For the text-containing cell, return its midpoint in (X, Y) coordinate format. 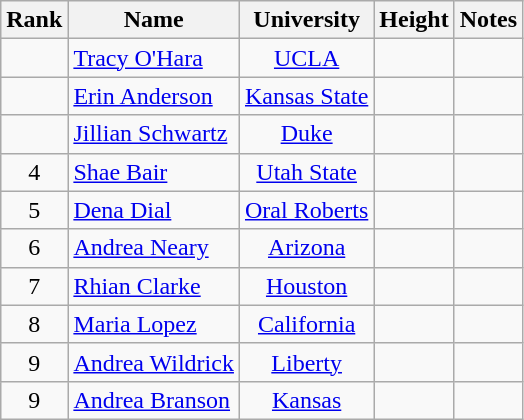
7 (34, 286)
Liberty (306, 362)
4 (34, 172)
6 (34, 248)
8 (34, 324)
UCLA (306, 58)
Utah State (306, 172)
Rhian Clarke (154, 286)
Notes (488, 20)
Andrea Wildrick (154, 362)
Oral Roberts (306, 210)
Andrea Neary (154, 248)
Height (414, 20)
Kansas State (306, 96)
Name (154, 20)
Shae Bair (154, 172)
Arizona (306, 248)
Dena Dial (154, 210)
California (306, 324)
Andrea Branson (154, 400)
Duke (306, 134)
Rank (34, 20)
University (306, 20)
Maria Lopez (154, 324)
Houston (306, 286)
Kansas (306, 400)
5 (34, 210)
Tracy O'Hara (154, 58)
Erin Anderson (154, 96)
Jillian Schwartz (154, 134)
